Provide the [x, y] coordinate of the cell's center where the given text is located.  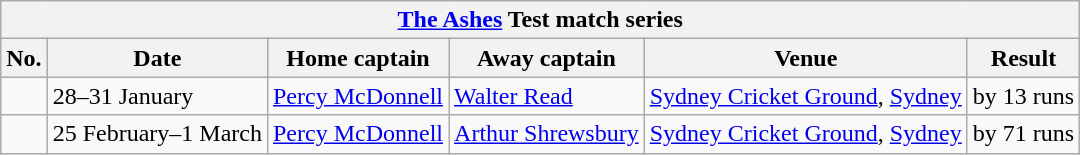
Date [157, 58]
The Ashes Test match series [540, 20]
28–31 January [157, 96]
Home captain [358, 58]
Away captain [547, 58]
Venue [806, 58]
25 February–1 March [157, 134]
Result [1023, 58]
by 13 runs [1023, 96]
by 71 runs [1023, 134]
Arthur Shrewsbury [547, 134]
No. [24, 58]
Walter Read [547, 96]
